Provide the (x, y) coordinate of the cell's center where the given text is located.  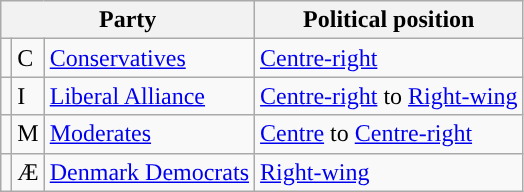
Moderates (149, 134)
C (28, 58)
Centre-right (389, 58)
Conservatives (149, 58)
Centre to Centre-right (389, 134)
Right-wing (389, 172)
Political position (389, 20)
Centre-right to Right-wing (389, 96)
M (28, 134)
Denmark Democrats (149, 172)
Party (128, 20)
I (28, 96)
Æ (28, 172)
Liberal Alliance (149, 96)
